Pinpoint the cell where the given text exists, returning its [x, y] midpoint coordinate. 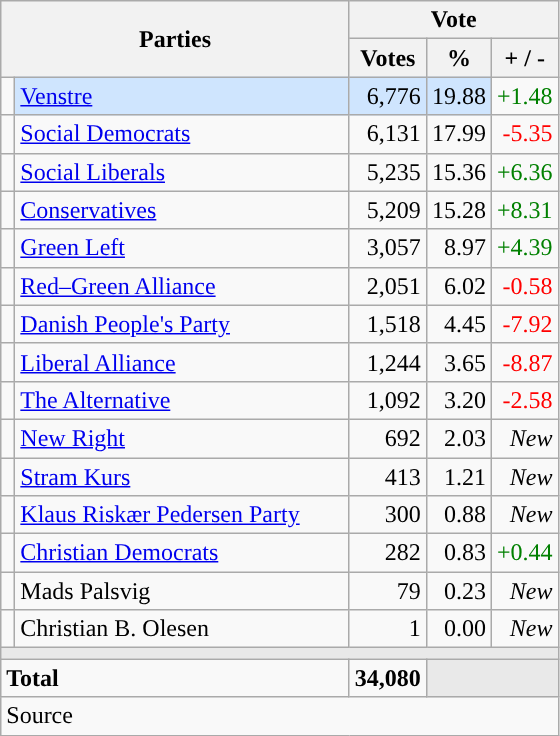
5,209 [388, 210]
Christian Democrats [182, 553]
0.23 [458, 591]
413 [388, 477]
2.03 [458, 438]
% [458, 58]
Social Liberals [182, 172]
3,057 [388, 248]
2,051 [388, 286]
-7.92 [524, 324]
Parties [176, 39]
34,080 [388, 678]
692 [388, 438]
New Right [182, 438]
0.00 [458, 629]
Mads Palsvig [182, 591]
15.36 [458, 172]
+6.36 [524, 172]
-5.35 [524, 134]
6,776 [388, 96]
1,244 [388, 362]
Source [280, 716]
Stram Kurs [182, 477]
1.21 [458, 477]
Venstre [182, 96]
+1.48 [524, 96]
4.45 [458, 324]
+8.31 [524, 210]
Christian B. Olesen [182, 629]
1,518 [388, 324]
+0.44 [524, 553]
Conservatives [182, 210]
-0.58 [524, 286]
+4.39 [524, 248]
Klaus Riskær Pedersen Party [182, 515]
6.02 [458, 286]
17.99 [458, 134]
79 [388, 591]
Danish People's Party [182, 324]
Social Democrats [182, 134]
300 [388, 515]
8.97 [458, 248]
-8.87 [524, 362]
0.83 [458, 553]
6,131 [388, 134]
15.28 [458, 210]
3.20 [458, 400]
282 [388, 553]
Total [176, 678]
Liberal Alliance [182, 362]
5,235 [388, 172]
+ / - [524, 58]
Green Left [182, 248]
Votes [388, 58]
Red–Green Alliance [182, 286]
0.88 [458, 515]
The Alternative [182, 400]
-2.58 [524, 400]
1,092 [388, 400]
3.65 [458, 362]
19.88 [458, 96]
Vote [454, 20]
1 [388, 629]
